Output the [X, Y] coordinate of the center of the cell containing the given text.  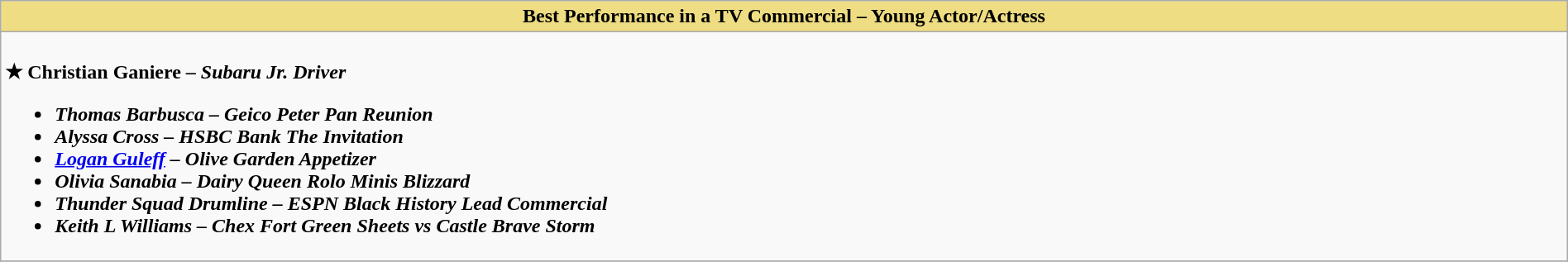
Best Performance in a TV Commercial – Young Actor/Actress [784, 17]
